Return (X, Y) of the center of cell containing provided text 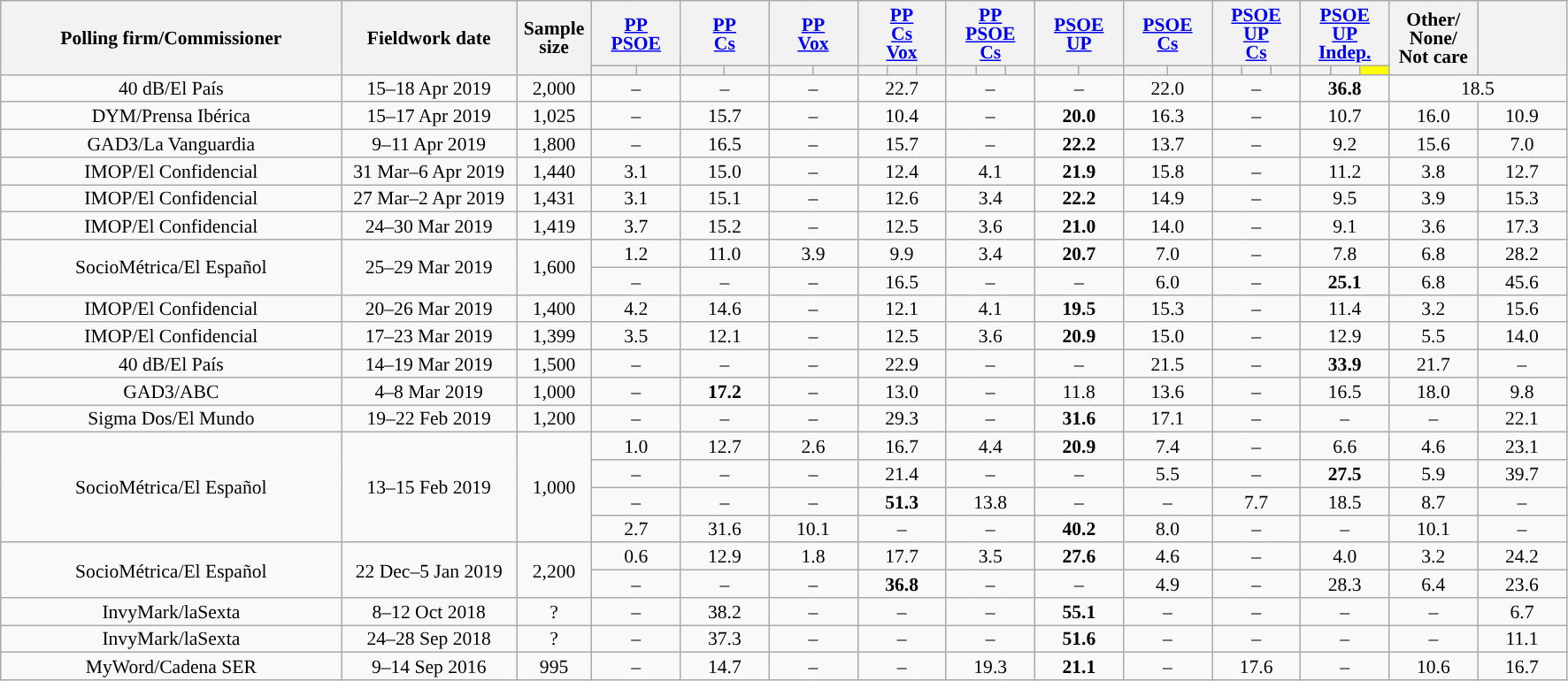
18.0 (1433, 391)
20–26 Mar 2019 (429, 308)
1,399 (554, 336)
19–22 Feb 2019 (429, 419)
5.9 (1433, 474)
16.0 (1433, 117)
13.7 (1167, 143)
1,431 (554, 198)
6.0 (1167, 281)
1,200 (554, 419)
22 Dec–5 Jan 2019 (429, 570)
GAD3/La Vanguardia (172, 143)
6.4 (1433, 584)
40.2 (1079, 529)
6.7 (1522, 612)
17.3 (1522, 226)
10.7 (1345, 117)
9.8 (1522, 391)
13–15 Feb 2019 (429, 487)
21.9 (1079, 172)
27.6 (1079, 557)
27.5 (1345, 474)
51.6 (1079, 639)
PSOEUPCs (1257, 34)
38.2 (725, 612)
29.3 (902, 419)
7.8 (1345, 253)
PSOEUP (1079, 34)
1.2 (636, 253)
1,025 (554, 117)
4.0 (1345, 557)
17–23 Mar 2019 (429, 336)
2,200 (554, 570)
10.4 (902, 117)
4.2 (636, 308)
13.0 (902, 391)
Fieldwork date (429, 37)
17.1 (1167, 419)
6.6 (1345, 446)
8–12 Oct 2018 (429, 612)
15–17 Apr 2019 (429, 117)
15.2 (725, 226)
13.8 (990, 501)
11.1 (1522, 639)
14.7 (725, 667)
21.4 (902, 474)
1.0 (636, 446)
2.7 (636, 529)
27 Mar–2 Apr 2019 (429, 198)
19.5 (1079, 308)
24–30 Mar 2019 (429, 226)
10.9 (1522, 117)
15–18 Apr 2019 (429, 88)
21.7 (1433, 364)
GAD3/ABC (172, 391)
20.0 (1079, 117)
995 (554, 667)
PPVox (813, 34)
1,800 (554, 143)
14.6 (725, 308)
22.0 (1167, 88)
25–29 Mar 2019 (429, 267)
17.2 (725, 391)
10.6 (1433, 667)
0.6 (636, 557)
15.1 (725, 198)
22.9 (902, 364)
Sample size (554, 37)
1.8 (813, 557)
39.7 (1522, 474)
14.9 (1167, 198)
33.9 (1345, 364)
11.8 (1079, 391)
PPCs (725, 34)
22.1 (1522, 419)
PSOECs (1167, 34)
9.2 (1345, 143)
Polling firm/Commissioner (172, 37)
21.1 (1079, 667)
PPPSOE (636, 34)
3.8 (1433, 172)
12.4 (902, 172)
25.1 (1345, 281)
51.3 (902, 501)
16.3 (1167, 117)
4.4 (990, 446)
7.4 (1167, 446)
55.1 (1079, 612)
37.3 (725, 639)
PPPSOECs (990, 34)
28.3 (1345, 584)
4.9 (1167, 584)
22.7 (902, 88)
11.0 (725, 253)
Sigma Dos/El Mundo (172, 419)
19.3 (990, 667)
9.9 (902, 253)
2,000 (554, 88)
1,600 (554, 267)
20.7 (1079, 253)
23.6 (1522, 584)
9.1 (1345, 226)
PSOEUPIndep. (1345, 34)
Other/None/Not care (1433, 37)
2.6 (813, 446)
45.6 (1522, 281)
8.0 (1167, 529)
31 Mar–6 Apr 2019 (429, 172)
DYM/Prensa Ibérica (172, 117)
8.7 (1433, 501)
21.5 (1167, 364)
17.7 (902, 557)
9–11 Apr 2019 (429, 143)
1,500 (554, 364)
12.6 (902, 198)
4–8 Mar 2019 (429, 391)
24.2 (1522, 557)
7.7 (1257, 501)
23.1 (1522, 446)
MyWord/Cadena SER (172, 667)
17.6 (1257, 667)
14–19 Mar 2019 (429, 364)
3.7 (636, 226)
28.2 (1522, 253)
1,440 (554, 172)
11.2 (1345, 172)
1,419 (554, 226)
1,400 (554, 308)
9.5 (1345, 198)
24–28 Sep 2018 (429, 639)
PPCsVox (902, 34)
9–14 Sep 2016 (429, 667)
13.6 (1167, 391)
11.4 (1345, 308)
21.0 (1079, 226)
15.8 (1167, 172)
